For the text-containing cell, return its midpoint in [x, y] coordinate format. 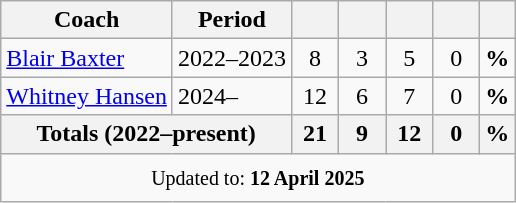
Blair Baxter [87, 58]
7 [410, 96]
Updated to: 12 April 2025 [258, 178]
Period [232, 20]
Whitney Hansen [87, 96]
9 [362, 134]
6 [362, 96]
5 [410, 58]
21 [314, 134]
3 [362, 58]
Totals (2022–present) [146, 134]
2024– [232, 96]
Coach [87, 20]
8 [314, 58]
2022–2023 [232, 58]
